Find where the given text appears and provide that cell's center as [x, y] coordinate. 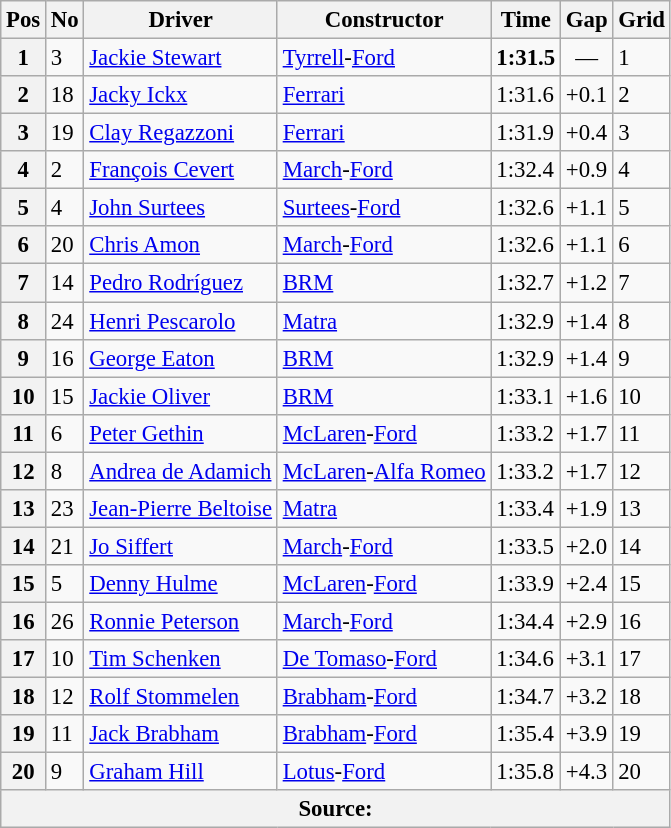
Henri Pescarolo [180, 321]
23 [65, 509]
McLaren-Alfa Romeo [384, 471]
+2.9 [586, 621]
Tim Schenken [180, 659]
Chris Amon [180, 245]
Jo Siffert [180, 546]
1:31.5 [526, 58]
Grid [642, 20]
+1.6 [586, 396]
Jackie Stewart [180, 58]
Driver [180, 20]
+3.1 [586, 659]
Gap [586, 20]
Surtees-Ford [384, 208]
George Eaton [180, 358]
Denny Hulme [180, 584]
1:35.8 [526, 772]
Pos [24, 20]
1:32.7 [526, 283]
1:34.7 [526, 697]
+1.9 [586, 509]
No [65, 20]
1:34.4 [526, 621]
1:33.4 [526, 509]
1:32.4 [526, 170]
John Surtees [180, 208]
Ronnie Peterson [180, 621]
De Tomaso-Ford [384, 659]
+2.0 [586, 546]
François Cevert [180, 170]
Source: [336, 809]
Constructor [384, 20]
21 [65, 546]
1:34.6 [526, 659]
1:35.4 [526, 734]
+3.2 [586, 697]
24 [65, 321]
+0.1 [586, 95]
Andrea de Adamich [180, 471]
+0.9 [586, 170]
Pedro Rodríguez [180, 283]
1:33.9 [526, 584]
Clay Regazzoni [180, 133]
+3.9 [586, 734]
Rolf Stommelen [180, 697]
Peter Gethin [180, 433]
26 [65, 621]
+4.3 [586, 772]
Lotus-Ford [384, 772]
Graham Hill [180, 772]
+2.4 [586, 584]
1:33.1 [526, 396]
Jacky Ickx [180, 95]
+1.2 [586, 283]
+0.4 [586, 133]
Jean-Pierre Beltoise [180, 509]
Tyrrell-Ford [384, 58]
1:31.9 [526, 133]
1:33.5 [526, 546]
1:31.6 [526, 95]
Time [526, 20]
Jack Brabham [180, 734]
— [586, 58]
Jackie Oliver [180, 396]
